Pinpoint the cell where the given text exists, returning its [X, Y] midpoint coordinate. 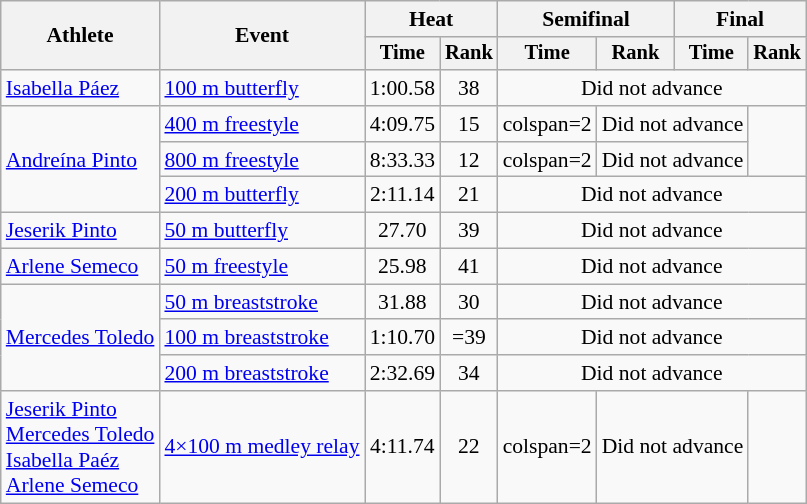
50 m butterfly [262, 231]
200 m breaststroke [262, 373]
39 [469, 231]
=39 [469, 338]
25.98 [402, 267]
Jeserik PintoMercedes ToledoIsabella PaézArlene Semeco [80, 447]
Final [740, 19]
1:10.70 [402, 338]
Semifinal [586, 19]
100 m breaststroke [262, 338]
4×100 m medley relay [262, 447]
Event [262, 36]
27.70 [402, 231]
Arlene Semeco [80, 267]
50 m freestyle [262, 267]
4:11.74 [402, 447]
15 [469, 124]
Andreína Pinto [80, 160]
8:33.33 [402, 160]
200 m butterfly [262, 195]
4:09.75 [402, 124]
Jeserik Pinto [80, 231]
21 [469, 195]
Isabella Páez [80, 88]
800 m freestyle [262, 160]
22 [469, 447]
100 m butterfly [262, 88]
38 [469, 88]
400 m freestyle [262, 124]
Mercedes Toledo [80, 338]
30 [469, 302]
2:32.69 [402, 373]
Athlete [80, 36]
12 [469, 160]
1:00.58 [402, 88]
31.88 [402, 302]
34 [469, 373]
Heat [432, 19]
41 [469, 267]
50 m breaststroke [262, 302]
2:11.14 [402, 195]
